For the text-containing cell, return its midpoint in [X, Y] coordinate format. 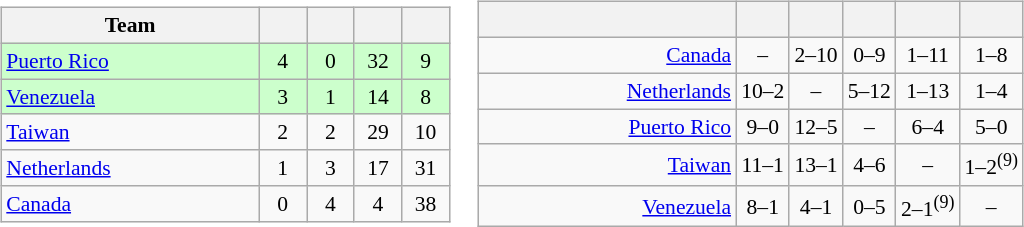
2–10 [816, 55]
10–2 [762, 91]
4–1 [816, 206]
38 [426, 204]
8 [426, 97]
11–1 [762, 164]
0–9 [870, 55]
10 [426, 132]
9–0 [762, 127]
14 [378, 97]
13–1 [816, 164]
8–1 [762, 206]
6–4 [928, 127]
29 [378, 132]
4–6 [870, 164]
17 [378, 168]
1–2(9) [991, 164]
0–5 [870, 206]
12–5 [816, 127]
Team [130, 26]
1–8 [991, 55]
32 [378, 61]
1–13 [928, 91]
1–4 [991, 91]
9 [426, 61]
31 [426, 168]
1–11 [928, 55]
5–12 [870, 91]
2–1(9) [928, 206]
5–0 [991, 127]
